Find where the given text appears and provide that cell's center as (x, y) coordinate. 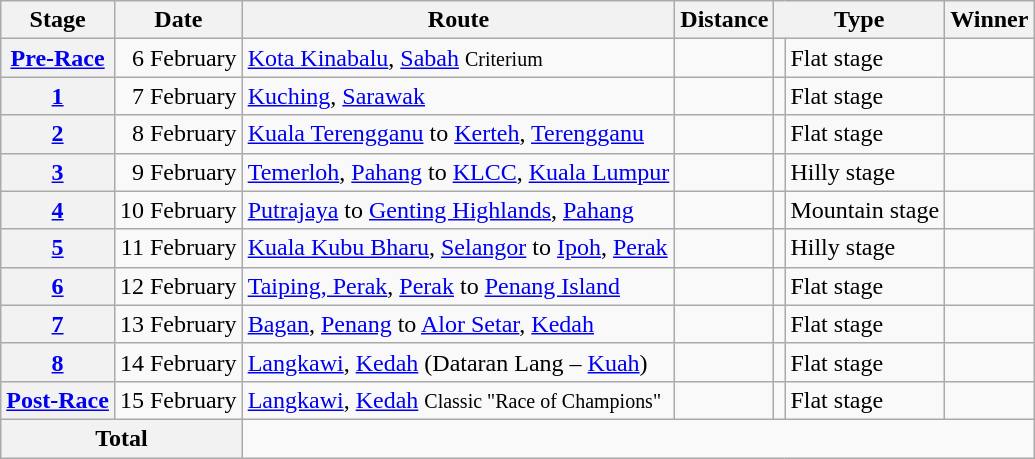
Distance (724, 20)
Winner (990, 20)
Type (860, 20)
13 February (178, 324)
12 February (178, 286)
Bagan, Penang to Alor Setar, Kedah (458, 324)
Post-Race (58, 400)
6 February (178, 58)
Stage (58, 20)
Route (458, 20)
4 (58, 210)
Mountain stage (865, 210)
Date (178, 20)
9 February (178, 172)
Taiping, Perak, Perak to Penang Island (458, 286)
Kuala Kubu Bharu, Selangor to Ipoh, Perak (458, 248)
8 (58, 362)
Putrajaya to Genting Highlands, Pahang (458, 210)
2 (58, 134)
Kuala Terengganu to Kerteh, Terengganu (458, 134)
11 February (178, 248)
15 February (178, 400)
Langkawi, Kedah (Dataran Lang – Kuah) (458, 362)
Langkawi, Kedah Classic "Race of Champions" (458, 400)
Temerloh, Pahang to KLCC, Kuala Lumpur (458, 172)
Kuching, Sarawak (458, 96)
Pre-Race (58, 58)
Kota Kinabalu, Sabah Criterium (458, 58)
Total (122, 438)
5 (58, 248)
1 (58, 96)
6 (58, 286)
10 February (178, 210)
7 February (178, 96)
3 (58, 172)
14 February (178, 362)
8 February (178, 134)
7 (58, 324)
